Capture the cell that displays the provided text and extract its (X, Y) central coordinate. 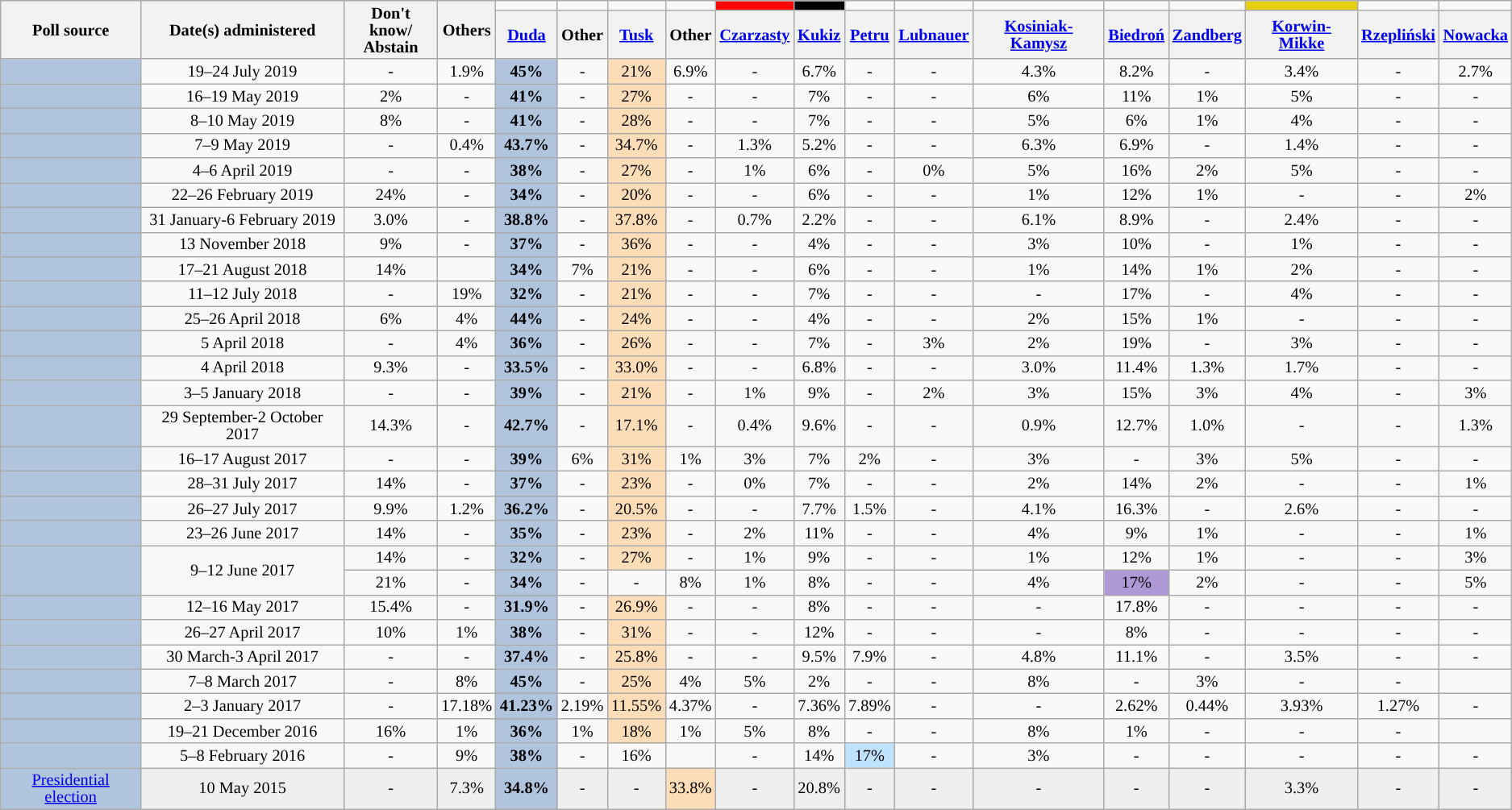
26% (636, 343)
26.9% (636, 608)
1.27% (1398, 706)
9.6% (819, 426)
8–10 May 2019 (243, 121)
29 September-2 October 2017 (243, 426)
26–27 April 2017 (243, 632)
17.1% (636, 426)
44% (527, 319)
4.8% (1039, 656)
1.7% (1302, 368)
8.9% (1136, 219)
37.4% (527, 656)
19–24 July 2019 (243, 71)
1.4% (1302, 145)
1.0% (1207, 426)
43.7% (527, 145)
2.4% (1302, 219)
38.8% (527, 219)
1.9% (466, 71)
Zandberg (1207, 34)
0.7% (755, 219)
0.44% (1207, 706)
4.37% (690, 706)
15.4% (391, 608)
41.23% (527, 706)
2–3 January 2017 (243, 706)
1.2% (466, 508)
6.7% (819, 71)
36.2% (527, 508)
10 May 2015 (243, 788)
Czarzasty (755, 34)
25% (636, 682)
12–16 May 2017 (243, 608)
Petru (869, 34)
3.5% (1302, 656)
7.7% (819, 508)
3.93% (1302, 706)
20% (636, 195)
34.7% (636, 145)
16–19 May 2019 (243, 97)
5 April 2018 (243, 343)
28% (636, 121)
33.0% (636, 368)
1.5% (869, 508)
2.19% (582, 706)
8.2% (1136, 71)
17.8% (1136, 608)
31.9% (527, 608)
9–12 June 2017 (243, 569)
23–26 June 2017 (243, 534)
4–6 April 2019 (243, 171)
6.3% (1039, 145)
37.8% (636, 219)
18% (636, 730)
0.9% (1039, 426)
5.2% (819, 145)
4.1% (1039, 508)
26–27 July 2017 (243, 508)
2.7% (1476, 71)
11.55% (636, 706)
16.3% (1136, 508)
Date(s) administered (243, 29)
12.7% (1136, 426)
7.9% (869, 656)
Korwin-Mikke (1302, 34)
42.7% (527, 426)
20.5% (636, 508)
2.2% (819, 219)
Duda (527, 34)
Nowacka (1476, 34)
3–5 January 2018 (243, 393)
19–21 December 2016 (243, 730)
22–26 February 2019 (243, 195)
31 January-6 February 2019 (243, 219)
Kukiz (819, 34)
7.36% (819, 706)
7–8 March 2017 (243, 682)
Poll source (71, 29)
Others (466, 29)
6.1% (1039, 219)
34.8% (527, 788)
Lubnauer (934, 34)
Kosiniak-Kamysz (1039, 34)
9.3% (391, 368)
33.5% (527, 368)
20.8% (819, 788)
35% (527, 534)
25–26 April 2018 (243, 319)
9.5% (819, 656)
Rzepliński (1398, 34)
6.8% (819, 368)
7.89% (869, 706)
4.3% (1039, 71)
30 March-3 April 2017 (243, 656)
4 April 2018 (243, 368)
11–12 July 2018 (243, 293)
28–31 July 2017 (243, 484)
Biedroń (1136, 34)
2.6% (1302, 508)
3.3% (1302, 788)
11.4% (1136, 368)
7.3% (466, 788)
17–21 August 2018 (243, 269)
5–8 February 2016 (243, 756)
Tusk (636, 34)
Presidential election (71, 788)
25.8% (636, 656)
11.1% (1136, 656)
13 November 2018 (243, 245)
9.9% (391, 508)
17.18% (466, 706)
33.8% (690, 788)
2.62% (1136, 706)
7–9 May 2019 (243, 145)
3.4% (1302, 71)
Don't know/Abstain (391, 29)
14.3% (391, 426)
16–17 August 2017 (243, 459)
